Find where the given text appears and provide that cell's center as [x, y] coordinate. 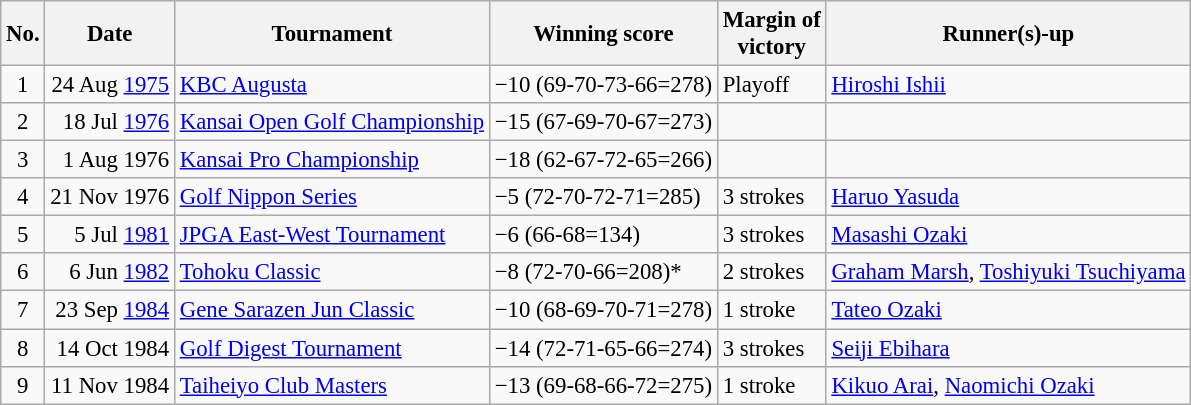
Graham Marsh, Toshiyuki Tsuchiyama [1008, 273]
1 Aug 1976 [110, 160]
2 [23, 122]
8 [23, 348]
Margin ofvictory [772, 34]
No. [23, 34]
−5 (72-70-72-71=285) [603, 197]
1 [23, 85]
−18 (62-67-72-65=266) [603, 160]
−10 (68-69-70-71=278) [603, 310]
2 strokes [772, 273]
KBC Augusta [332, 85]
−6 (66-68=134) [603, 235]
Tohoku Classic [332, 273]
6 [23, 273]
Taiheiyo Club Masters [332, 385]
Tournament [332, 34]
−8 (72-70-66=208)* [603, 273]
−13 (69-68-66-72=275) [603, 385]
23 Sep 1984 [110, 310]
Tateo Ozaki [1008, 310]
JPGA East-West Tournament [332, 235]
−15 (67-69-70-67=273) [603, 122]
24 Aug 1975 [110, 85]
Hiroshi Ishii [1008, 85]
−14 (72-71-65-66=274) [603, 348]
Golf Digest Tournament [332, 348]
Kansai Pro Championship [332, 160]
Playoff [772, 85]
Seiji Ebihara [1008, 348]
Kansai Open Golf Championship [332, 122]
5 [23, 235]
Haruo Yasuda [1008, 197]
4 [23, 197]
14 Oct 1984 [110, 348]
Date [110, 34]
7 [23, 310]
−10 (69-70-73-66=278) [603, 85]
11 Nov 1984 [110, 385]
Kikuo Arai, Naomichi Ozaki [1008, 385]
Winning score [603, 34]
3 [23, 160]
Golf Nippon Series [332, 197]
5 Jul 1981 [110, 235]
Gene Sarazen Jun Classic [332, 310]
Masashi Ozaki [1008, 235]
6 Jun 1982 [110, 273]
Runner(s)-up [1008, 34]
9 [23, 385]
18 Jul 1976 [110, 122]
21 Nov 1976 [110, 197]
